Extract the [x, y] coordinate from the center of the cell holding the provided text.  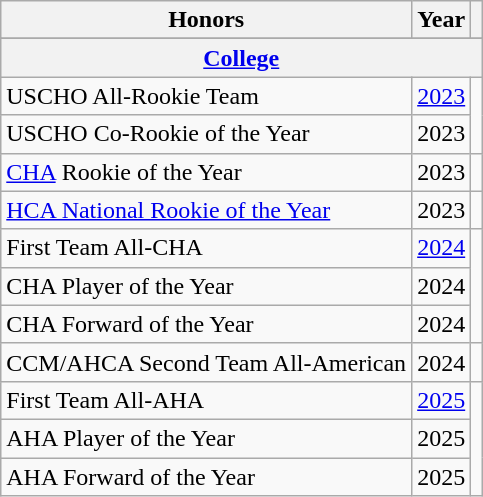
CHA Player of the Year [206, 286]
AHA Forward of the Year [206, 477]
CCM/AHCA Second Team All-American [206, 362]
USCHO All-Rookie Team [206, 96]
USCHO Co-Rookie of the Year [206, 134]
Honors [206, 20]
First Team All-AHA [206, 400]
First Team All-CHA [206, 248]
Year [442, 20]
HCA National Rookie of the Year [206, 210]
College [242, 58]
AHA Player of the Year [206, 438]
CHA Forward of the Year [206, 324]
CHA Rookie of the Year [206, 172]
